From the cell containing the given text, extract its center point as (X, Y) coordinate. 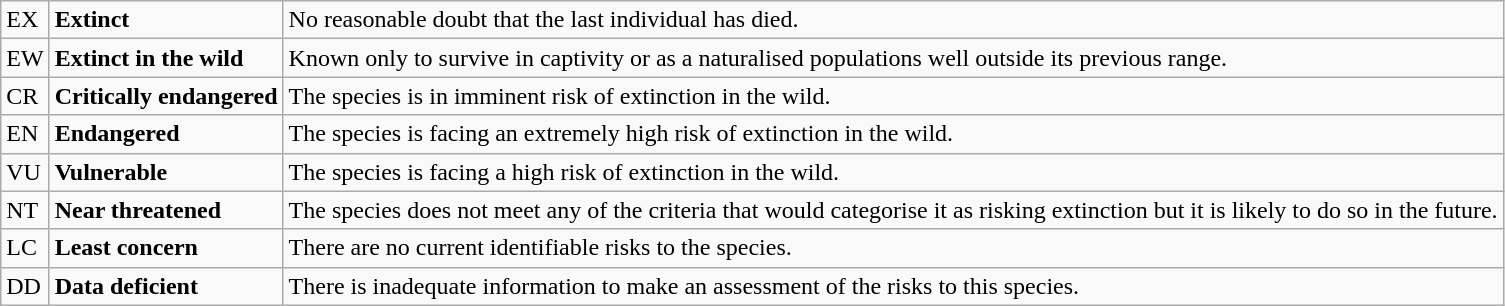
The species is in imminent risk of extinction in the wild. (893, 96)
DD (25, 286)
Known only to survive in captivity or as a naturalised populations well outside its previous range. (893, 58)
Critically endangered (166, 96)
EX (25, 20)
Vulnerable (166, 172)
CR (25, 96)
Extinct in the wild (166, 58)
The species is facing a high risk of extinction in the wild. (893, 172)
Data deficient (166, 286)
EW (25, 58)
Extinct (166, 20)
NT (25, 210)
There is inadequate information to make an assessment of the risks to this species. (893, 286)
There are no current identifiable risks to the species. (893, 248)
Endangered (166, 134)
EN (25, 134)
Near threatened (166, 210)
The species is facing an extremely high risk of extinction in the wild. (893, 134)
The species does not meet any of the criteria that would categorise it as risking extinction but it is likely to do so in the future. (893, 210)
Least concern (166, 248)
LC (25, 248)
VU (25, 172)
No reasonable doubt that the last individual has died. (893, 20)
